Return [x, y] of the center of cell containing provided text 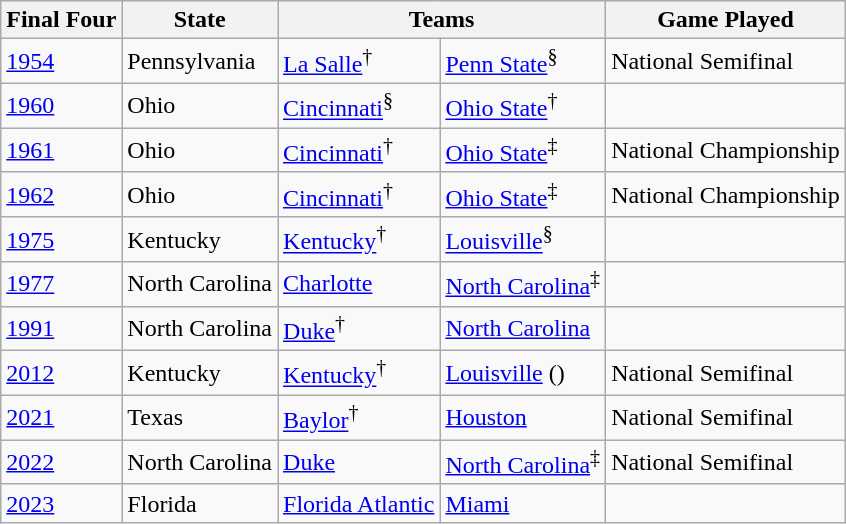
Duke† [359, 328]
La Salle† [359, 62]
Cincinnati§ [359, 106]
Penn State§ [523, 62]
1954 [62, 62]
1960 [62, 106]
2021 [62, 418]
2022 [62, 462]
Pennsylvania [200, 62]
1977 [62, 284]
1991 [62, 328]
Game Played [726, 20]
Florida Atlantic [359, 503]
Charlotte [359, 284]
Teams [442, 20]
2012 [62, 374]
1962 [62, 194]
Final Four [62, 20]
1975 [62, 240]
Miami [523, 503]
Texas [200, 418]
1961 [62, 150]
State [200, 20]
Louisville () [523, 374]
2023 [62, 503]
Houston [523, 418]
Louisville§ [523, 240]
Duke [359, 462]
Florida [200, 503]
Ohio State† [523, 106]
Baylor† [359, 418]
